For the text-containing cell, return its midpoint in [x, y] coordinate format. 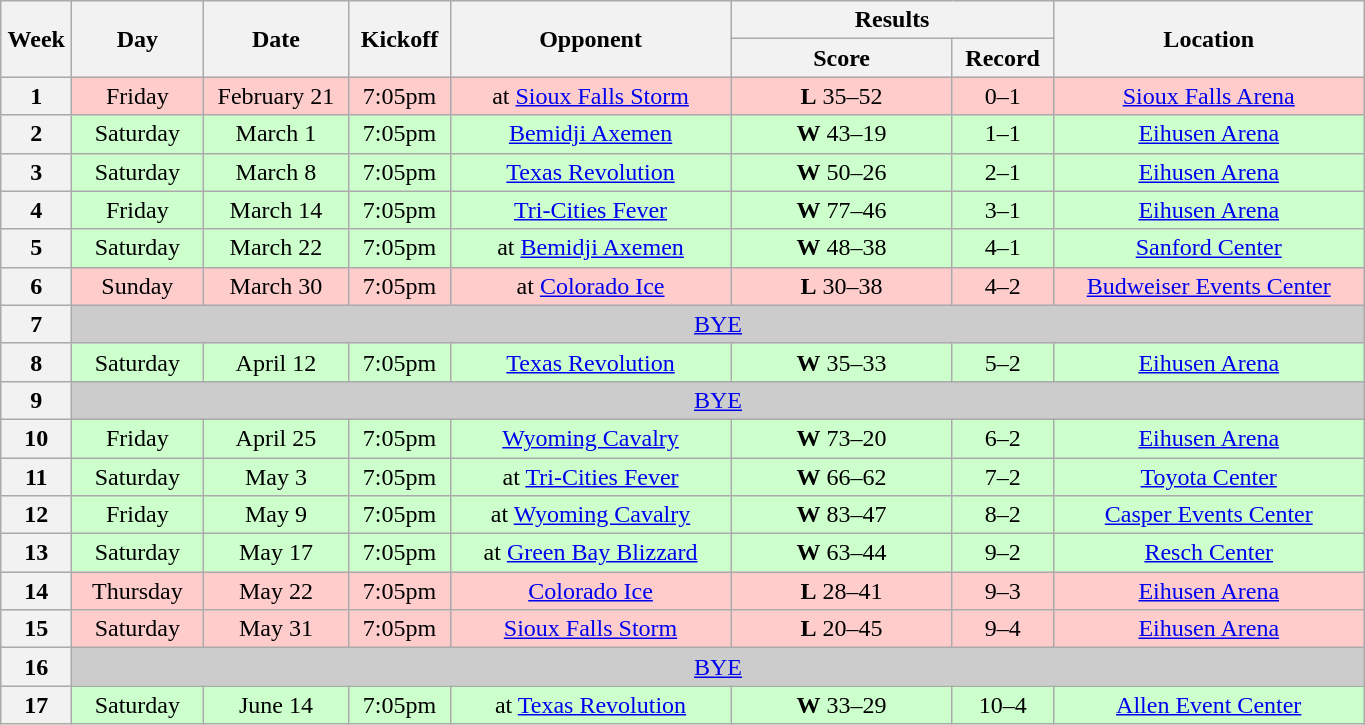
3–1 [1002, 210]
Resch Center [1208, 553]
2–1 [1002, 172]
Sioux Falls Storm [590, 629]
L 20–45 [842, 629]
March 8 [276, 172]
Bemidji Axemen [590, 134]
9–4 [1002, 629]
Sunday [138, 286]
Score [842, 58]
8 [36, 362]
0–1 [1002, 96]
W 63–44 [842, 553]
April 12 [276, 362]
4–2 [1002, 286]
W 66–62 [842, 477]
1 [36, 96]
Thursday [138, 591]
16 [36, 667]
May 17 [276, 553]
at Tri-Cities Fever [590, 477]
4 [36, 210]
6 [36, 286]
17 [36, 705]
3 [36, 172]
W 43–19 [842, 134]
at Sioux Falls Storm [590, 96]
10–4 [1002, 705]
March 30 [276, 286]
Budweiser Events Center [1208, 286]
Date [276, 39]
L 28–41 [842, 591]
at Texas Revolution [590, 705]
at Bemidji Axemen [590, 248]
15 [36, 629]
7 [36, 324]
June 14 [276, 705]
April 25 [276, 438]
8–2 [1002, 515]
13 [36, 553]
Tri-Cities Fever [590, 210]
6–2 [1002, 438]
May 31 [276, 629]
Results [892, 20]
9–2 [1002, 553]
May 3 [276, 477]
11 [36, 477]
Colorado Ice [590, 591]
W 73–20 [842, 438]
W 35–33 [842, 362]
Sanford Center [1208, 248]
1–1 [1002, 134]
2 [36, 134]
at Green Bay Blizzard [590, 553]
March 14 [276, 210]
L 35–52 [842, 96]
May 22 [276, 591]
Location [1208, 39]
Allen Event Center [1208, 705]
Wyoming Cavalry [590, 438]
W 50–26 [842, 172]
at Wyoming Cavalry [590, 515]
May 9 [276, 515]
10 [36, 438]
Day [138, 39]
Week [36, 39]
W 77–46 [842, 210]
Kickoff [400, 39]
14 [36, 591]
W 33–29 [842, 705]
Toyota Center [1208, 477]
9 [36, 400]
Opponent [590, 39]
Sioux Falls Arena [1208, 96]
4–1 [1002, 248]
5 [36, 248]
at Colorado Ice [590, 286]
5–2 [1002, 362]
9–3 [1002, 591]
March 22 [276, 248]
7–2 [1002, 477]
12 [36, 515]
L 30–38 [842, 286]
February 21 [276, 96]
W 48–38 [842, 248]
Record [1002, 58]
W 83–47 [842, 515]
March 1 [276, 134]
Casper Events Center [1208, 515]
